Detect which cell encompasses the target text, then output its [x, y] center coordinate. 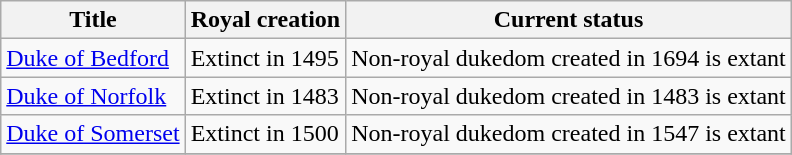
Royal creation [266, 20]
Extinct in 1495 [266, 58]
Non-royal dukedom created in 1483 is extant [569, 96]
Duke of Bedford [93, 58]
Non-royal dukedom created in 1547 is extant [569, 134]
Extinct in 1483 [266, 96]
Title [93, 20]
Extinct in 1500 [266, 134]
Non-royal dukedom created in 1694 is extant [569, 58]
Duke of Norfolk [93, 96]
Duke of Somerset [93, 134]
Current status [569, 20]
